Return (X, Y) of the center of cell containing provided text 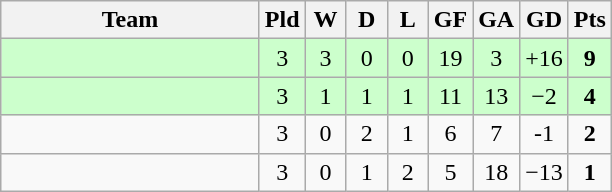
6 (450, 134)
5 (450, 172)
-1 (544, 134)
+16 (544, 58)
D (366, 20)
11 (450, 96)
9 (590, 58)
Team (130, 20)
4 (590, 96)
−2 (544, 96)
18 (496, 172)
Pld (282, 20)
W (326, 20)
−13 (544, 172)
GA (496, 20)
19 (450, 58)
Pts (590, 20)
GF (450, 20)
13 (496, 96)
7 (496, 134)
GD (544, 20)
L (408, 20)
